Determine the [x, y] coordinate at the center of the cell enclosing the given text.  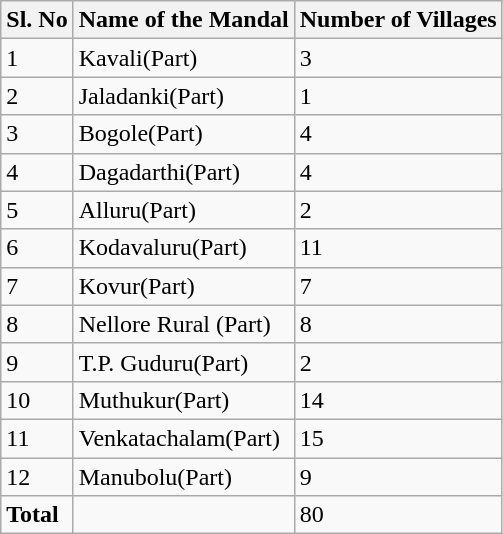
Number of Villages [398, 20]
T.P. Guduru(Part) [184, 362]
12 [37, 477]
6 [37, 248]
Muthukur(Part) [184, 400]
5 [37, 210]
Venkatachalam(Part) [184, 438]
80 [398, 515]
Sl. No [37, 20]
Kodavaluru(Part) [184, 248]
15 [398, 438]
Total [37, 515]
Dagadarthi(Part) [184, 172]
Manubolu(Part) [184, 477]
Kavali(Part) [184, 58]
Nellore Rural (Part) [184, 324]
Name of the Mandal [184, 20]
Kovur(Part) [184, 286]
Jaladanki(Part) [184, 96]
Bogole(Part) [184, 134]
10 [37, 400]
14 [398, 400]
Alluru(Part) [184, 210]
